Capture the cell that displays the provided text and extract its (x, y) central coordinate. 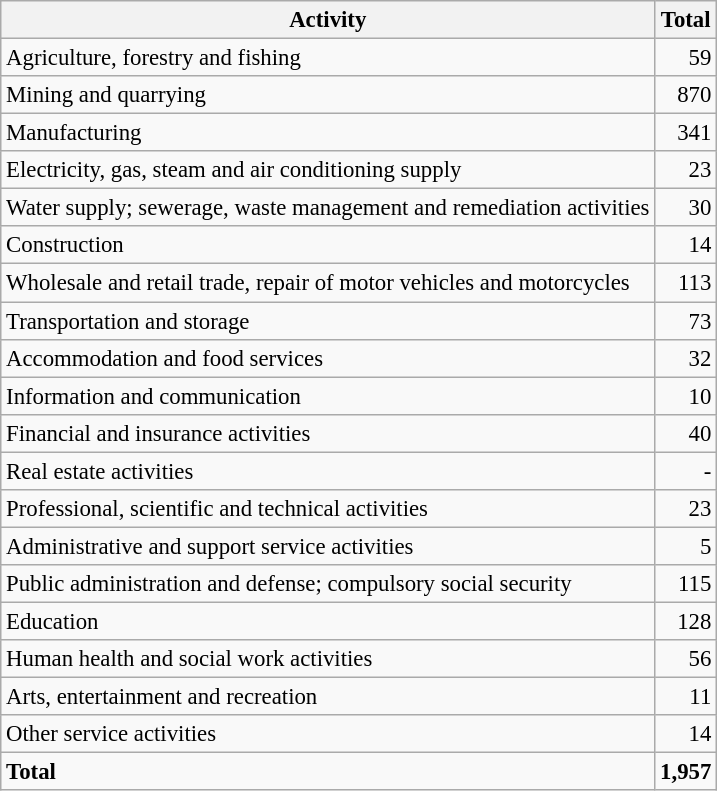
Information and communication (328, 396)
Accommodation and food services (328, 358)
5 (686, 546)
Administrative and support service activities (328, 546)
Construction (328, 245)
113 (686, 283)
Human health and social work activities (328, 659)
Water supply; sewerage, waste management and remediation activities (328, 208)
Financial and insurance activities (328, 433)
73 (686, 321)
Wholesale and retail trade, repair of motor vehicles and motorcycles (328, 283)
59 (686, 58)
Electricity, gas, steam and air conditioning supply (328, 170)
341 (686, 133)
Transportation and storage (328, 321)
128 (686, 621)
Real estate activities (328, 471)
10 (686, 396)
- (686, 471)
Public administration and defense; compulsory social security (328, 584)
1,957 (686, 772)
Education (328, 621)
Arts, entertainment and recreation (328, 697)
11 (686, 697)
Agriculture, forestry and fishing (328, 58)
870 (686, 95)
Mining and quarrying (328, 95)
Manufacturing (328, 133)
Other service activities (328, 734)
56 (686, 659)
32 (686, 358)
Professional, scientific and technical activities (328, 509)
30 (686, 208)
115 (686, 584)
40 (686, 433)
Activity (328, 20)
